For the text-containing cell, return its midpoint in [X, Y] coordinate format. 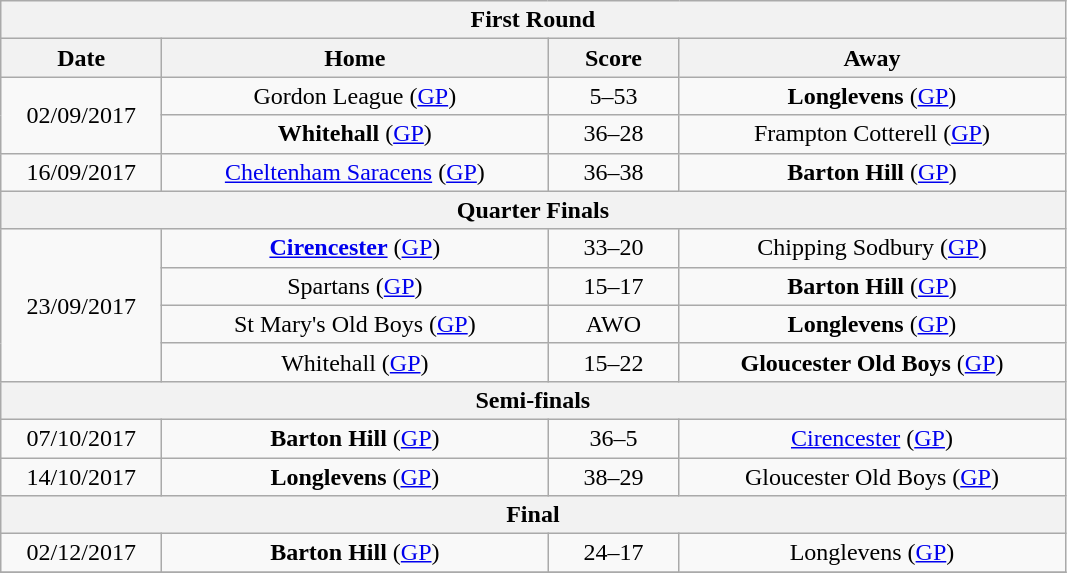
02/09/2017 [82, 115]
Semi-finals [533, 400]
07/10/2017 [82, 438]
Chipping Sodbury (GP) [872, 248]
Date [82, 58]
St Mary's Old Boys (GP) [355, 324]
14/10/2017 [82, 477]
36–5 [614, 438]
Frampton Cotterell (GP) [872, 134]
5–53 [614, 96]
Away [872, 58]
24–17 [614, 553]
Cheltenham Saracens (GP) [355, 172]
36–28 [614, 134]
15–17 [614, 286]
16/09/2017 [82, 172]
Quarter Finals [533, 210]
33–20 [614, 248]
Spartans (GP) [355, 286]
First Round [533, 20]
38–29 [614, 477]
36–38 [614, 172]
Final [533, 515]
02/12/2017 [82, 553]
23/09/2017 [82, 305]
15–22 [614, 362]
AWO [614, 324]
Home [355, 58]
Score [614, 58]
Gordon League (GP) [355, 96]
